Identify which cell holds the provided text, then report its [x, y] central coordinate. 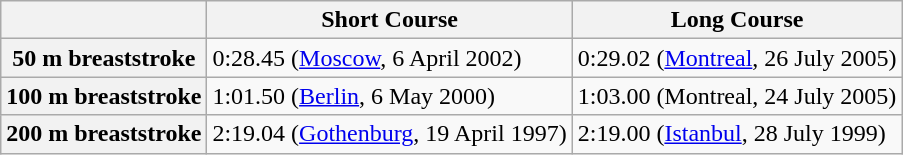
0:29.02 (Montreal, 26 July 2005) [737, 58]
50 m breaststroke [104, 58]
Short Course [390, 20]
200 m breaststroke [104, 134]
1:01.50 (Berlin, 6 May 2000) [390, 96]
1:03.00 (Montreal, 24 July 2005) [737, 96]
100 m breaststroke [104, 96]
2:19.00 (Istanbul, 28 July 1999) [737, 134]
Long Course [737, 20]
0:28.45 (Moscow, 6 April 2002) [390, 58]
2:19.04 (Gothenburg, 19 April 1997) [390, 134]
